Output the (X, Y) coordinate of the center of the cell containing the given text.  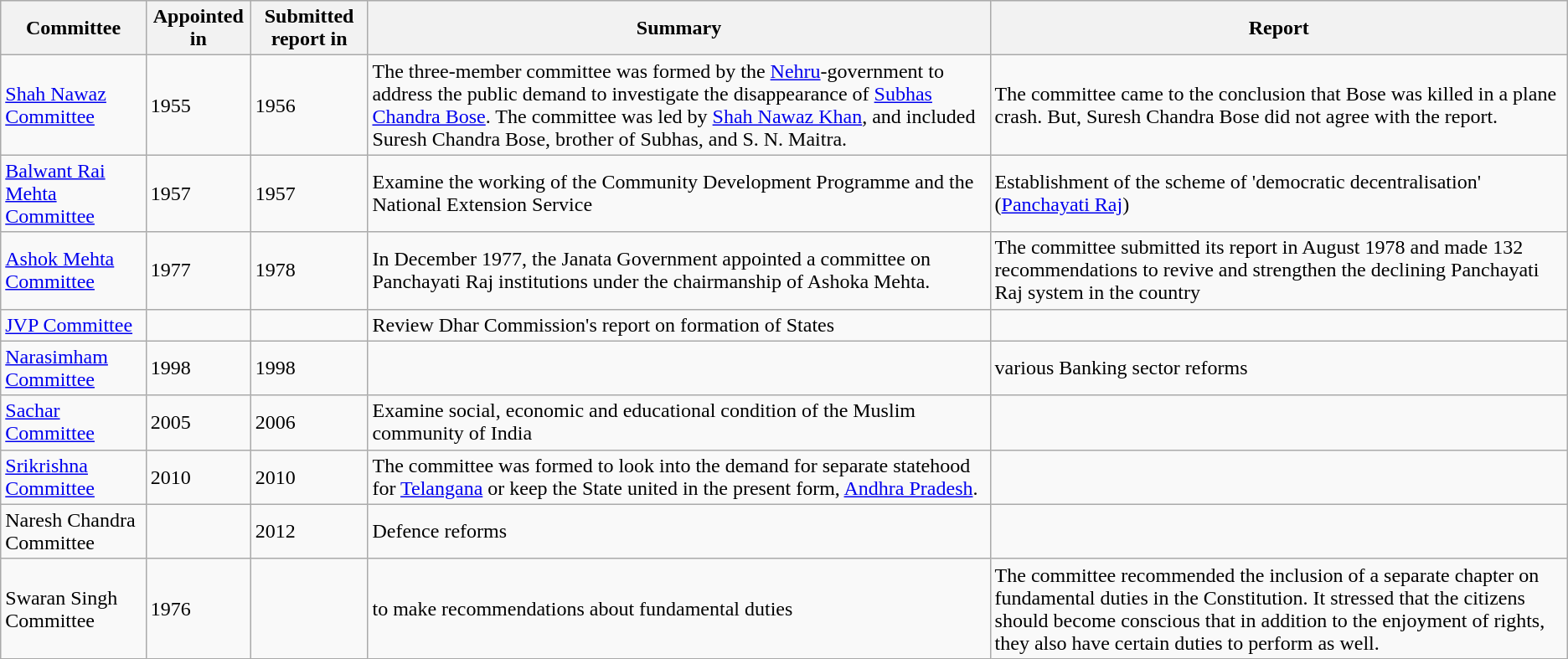
Summary (678, 28)
Ashok Mehta Committee (74, 270)
Establishment of the scheme of 'democratic decentralisation' (Panchayati Raj) (1278, 193)
1978 (309, 270)
The committee came to the conclusion that Bose was killed in a plane crash. But, Suresh Chandra Bose did not agree with the report. (1278, 106)
2005 (198, 422)
Committee (74, 28)
In December 1977, the Janata Government appointed a committee on Panchayati Raj institutions under the chairmanship of Ashoka Mehta. (678, 270)
Report (1278, 28)
Examine the working of the Community Development Programme and the National Extension Service (678, 193)
The committee was formed to look into the demand for separate statehood for Telangana or keep the State united in the present form, Andhra Pradesh. (678, 477)
Srikrishna Committee (74, 477)
Balwant Rai Mehta Committee (74, 193)
Examine social, economic and educational condition of the Muslim community of India (678, 422)
Naresh Chandra Committee (74, 531)
1955 (198, 106)
1976 (198, 608)
Defence reforms (678, 531)
1977 (198, 270)
2012 (309, 531)
Appointed in (198, 28)
Narasimham Committee (74, 368)
Swaran Singh Committee (74, 608)
Sachar Committee (74, 422)
Review Dhar Commission's report on formation of States (678, 325)
Shah Nawaz Committee (74, 106)
to make recommendations about fundamental duties (678, 608)
2006 (309, 422)
Submitted report in (309, 28)
JVP Committee (74, 325)
various Banking sector reforms (1278, 368)
1956 (309, 106)
